Output the (X, Y) coordinate of the center of the cell containing the given text.  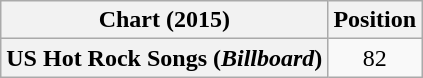
Position (375, 20)
82 (375, 58)
Chart (2015) (164, 20)
US Hot Rock Songs (Billboard) (164, 58)
